Scan for the cell matching the given text and deliver its (x, y) coordinate at center. 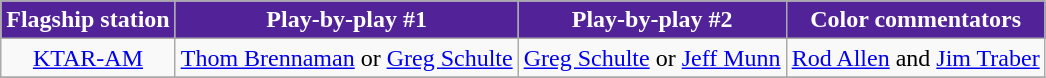
Flagship station (88, 20)
Play-by-play #1 (346, 20)
KTAR-AM (88, 58)
Color commentators (916, 20)
Thom Brennaman or Greg Schulte (346, 58)
Rod Allen and Jim Traber (916, 58)
Greg Schulte or Jeff Munn (652, 58)
Play-by-play #2 (652, 20)
